Identify which cell holds the provided text, then report its (x, y) central coordinate. 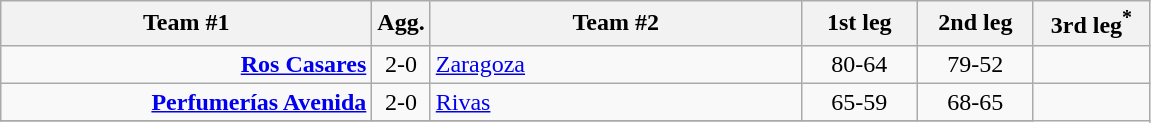
Agg. (401, 24)
3rd leg* (1091, 24)
65-59 (859, 102)
79-52 (975, 64)
2nd leg (975, 24)
Rivas (616, 102)
68-65 (975, 102)
Ros Casares (186, 64)
Zaragoza (616, 64)
Team #2 (616, 24)
Team #1 (186, 24)
Perfumerías Avenida (186, 102)
80-64 (859, 64)
1st leg (859, 24)
